Capture the cell that displays the provided text and extract its (X, Y) central coordinate. 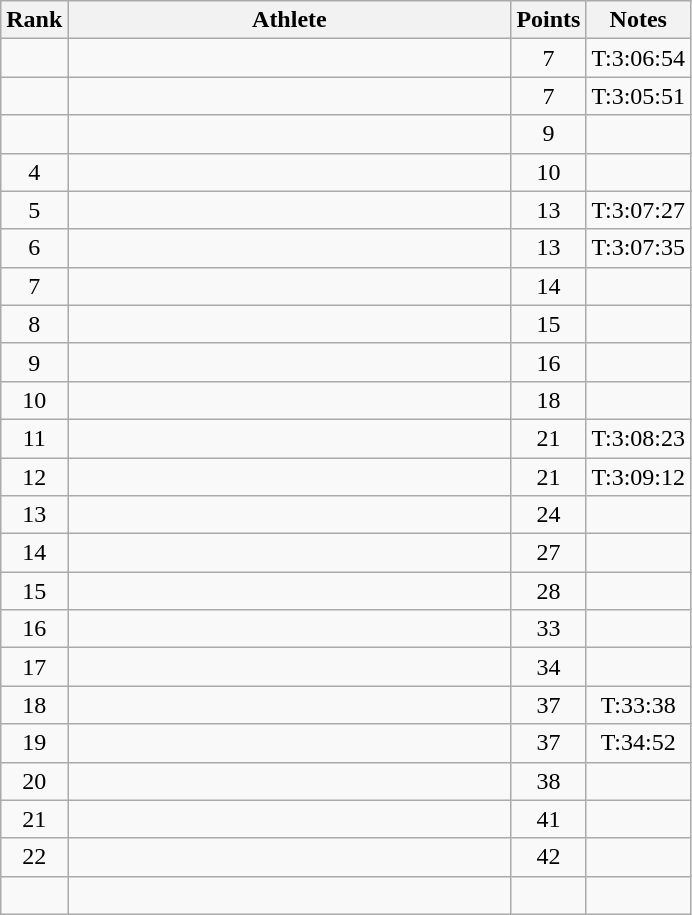
34 (548, 667)
17 (34, 667)
28 (548, 591)
T:3:07:27 (638, 210)
T:3:09:12 (638, 477)
Athlete (290, 20)
T:33:38 (638, 705)
19 (34, 743)
20 (34, 781)
T:3:06:54 (638, 58)
Rank (34, 20)
T:34:52 (638, 743)
38 (548, 781)
T:3:07:35 (638, 248)
5 (34, 210)
41 (548, 819)
4 (34, 172)
11 (34, 438)
33 (548, 629)
27 (548, 553)
24 (548, 515)
Points (548, 20)
42 (548, 857)
22 (34, 857)
12 (34, 477)
8 (34, 324)
T:3:05:51 (638, 96)
Notes (638, 20)
T:3:08:23 (638, 438)
6 (34, 248)
